Determine the [X, Y] coordinate at the center of the cell enclosing the given text.  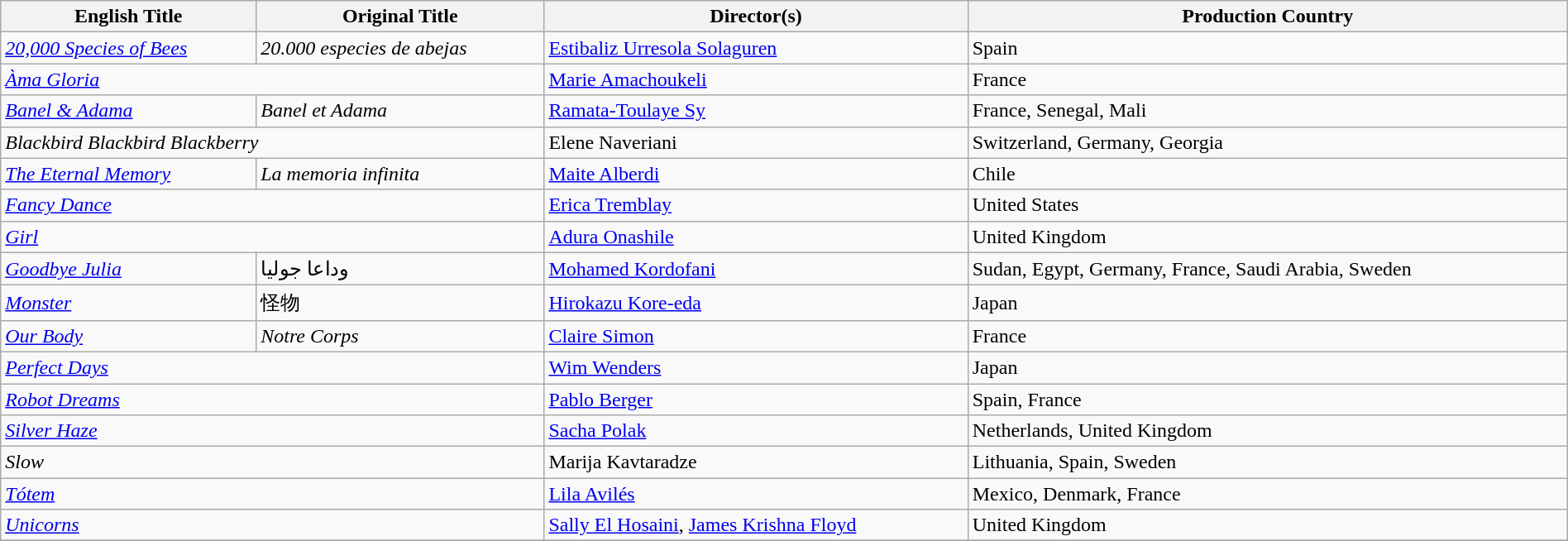
Hirokazu Kore-eda [756, 303]
Sally El Hosaini, James Krishna Floyd [756, 525]
Àma Gloria [273, 79]
Lila Avilés [756, 494]
The Eternal Memory [129, 174]
Monster [129, 303]
Lithuania, Spain, Sweden [1267, 462]
Netherlands, United Kingdom [1267, 431]
Marie Amachoukeli [756, 79]
Spain, France [1267, 400]
Mexico, Denmark, France [1267, 494]
Silver Haze [273, 431]
Goodbye Julia [129, 269]
Robot Dreams [273, 400]
Notre Corps [400, 336]
Spain [1267, 48]
Adura Onashile [756, 237]
Our Body [129, 336]
Banel & Adama [129, 111]
Banel et Adama [400, 111]
Sudan, Egypt, Germany, France, Saudi Arabia, Sweden [1267, 269]
Original Title [400, 17]
Maite Alberdi [756, 174]
Pablo Berger [756, 400]
Production Country [1267, 17]
Mohamed Kordofani [756, 269]
وداعا جوليا [400, 269]
Marija Kavtaradze [756, 462]
Director(s) [756, 17]
Fancy Dance [273, 205]
Switzerland, Germany, Georgia [1267, 142]
Erica Tremblay [756, 205]
Perfect Days [273, 367]
English Title [129, 17]
Slow [273, 462]
Sacha Polak [756, 431]
Chile [1267, 174]
Estibaliz Urresola Solaguren [756, 48]
Blackbird Blackbird Blackberry [273, 142]
Claire Simon [756, 336]
怪物 [400, 303]
Tótem [273, 494]
20,000 Species of Bees [129, 48]
France, Senegal, Mali [1267, 111]
La memoria infinita [400, 174]
United States [1267, 205]
Wim Wenders [756, 367]
Unicorns [273, 525]
Girl [273, 237]
Elene Naveriani [756, 142]
20.000 especies de abejas [400, 48]
Ramata-Toulaye Sy [756, 111]
